For the text-containing cell, return its midpoint in (x, y) coordinate format. 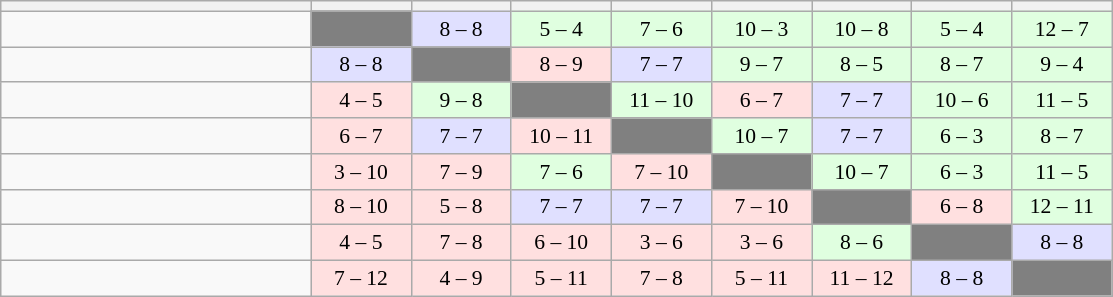
9 – 7 (761, 65)
8 – 5 (862, 65)
4 – 9 (461, 279)
10 – 11 (561, 136)
11 – 12 (862, 279)
7 – 12 (361, 279)
11 – 10 (661, 101)
6 – 8 (962, 207)
8 – 10 (361, 207)
3 – 10 (361, 172)
5 – 8 (461, 207)
10 – 3 (761, 29)
8 – 9 (561, 65)
8 – 6 (862, 243)
9 – 8 (461, 101)
10 – 8 (862, 29)
6 – 10 (561, 243)
12 – 7 (1062, 29)
9 – 4 (1062, 65)
7 – 9 (461, 172)
10 – 6 (962, 101)
12 – 11 (1062, 207)
